Detect which cell encompasses the target text, then output its (x, y) center coordinate. 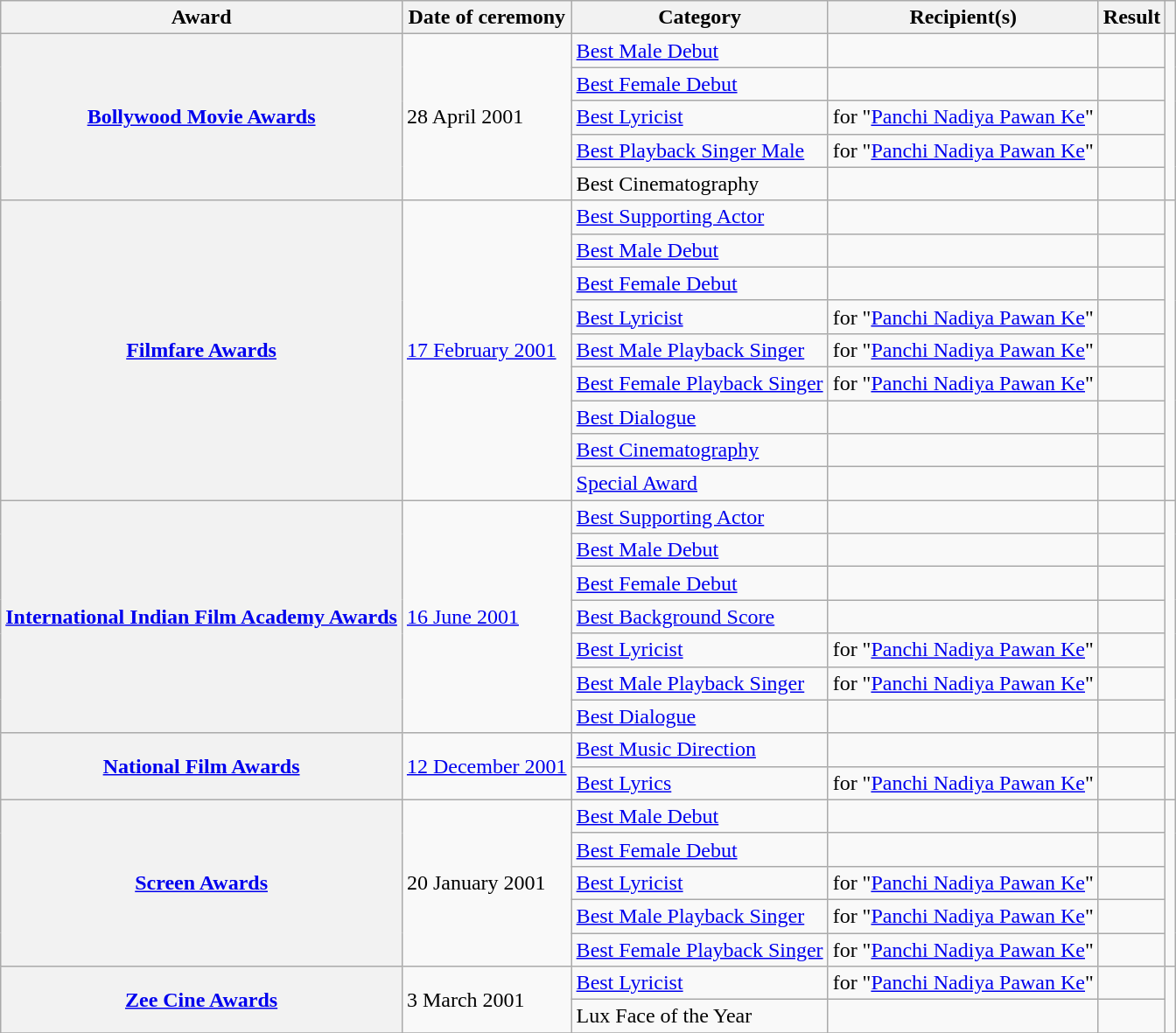
Best Lyrics (700, 783)
17 February 2001 (486, 350)
12 December 2001 (486, 766)
Recipient(s) (962, 17)
16 June 2001 (486, 617)
Best Background Score (700, 617)
3 March 2001 (486, 1000)
Best Playback Singer Male (700, 150)
Special Award (700, 484)
Bollywood Movie Awards (201, 117)
Best Music Direction (700, 750)
Lux Face of the Year (700, 1016)
Date of ceremony (486, 17)
National Film Awards (201, 766)
28 April 2001 (486, 117)
20 January 2001 (486, 883)
Result (1131, 17)
Award (201, 17)
International Indian Film Academy Awards (201, 617)
Zee Cine Awards (201, 1000)
Filmfare Awards (201, 350)
Screen Awards (201, 883)
Category (700, 17)
